Provide the [X, Y] coordinate of the cell's center where the given text is located.  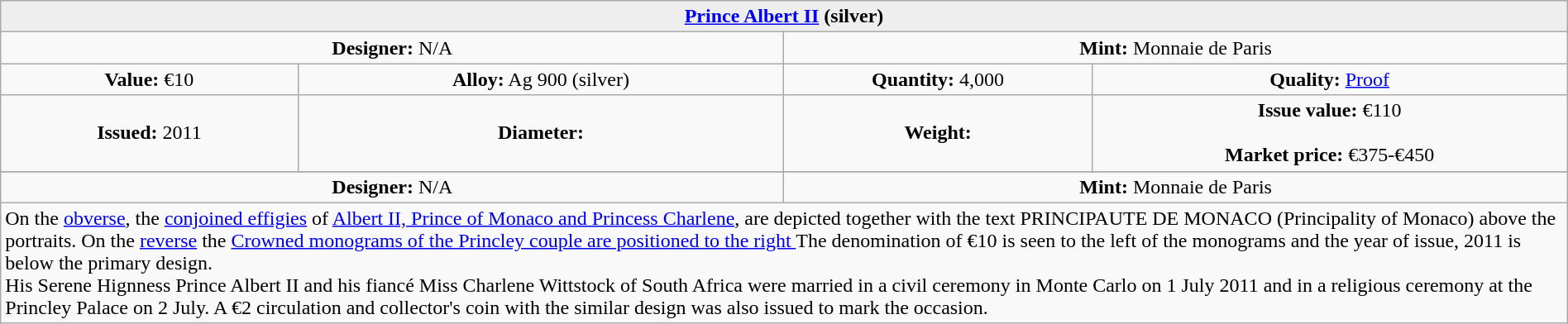
Issued: 2011 [149, 133]
Prince Albert II (silver) [784, 17]
Value: €10 [149, 79]
Quality: Proof [1330, 79]
Alloy: Ag 900 (silver) [541, 79]
Diameter: [541, 133]
Issue value: €110Market price: €375-€450 [1330, 133]
Weight: [938, 133]
Quantity: 4,000 [938, 79]
